For the text-containing cell, return its midpoint in [x, y] coordinate format. 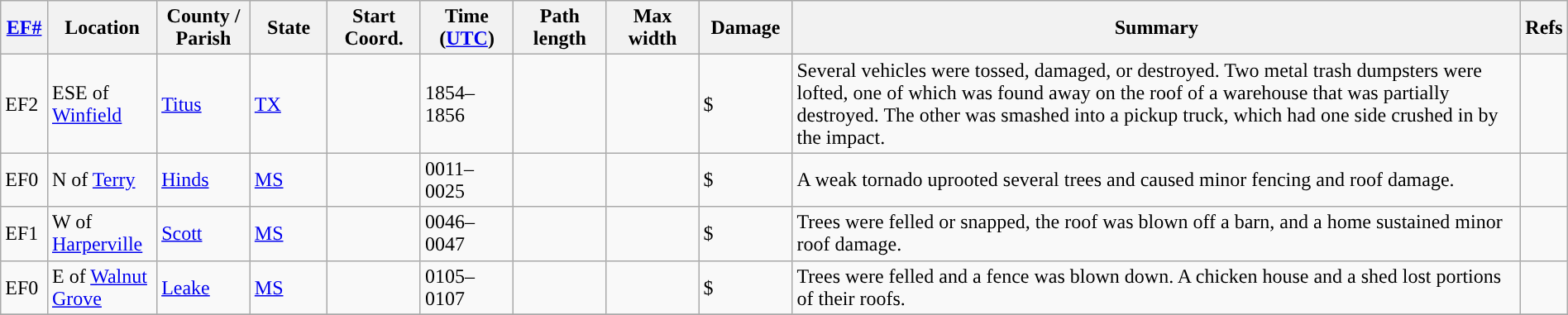
Trees were felled or snapped, the roof was blown off a barn, and a home sustained minor roof damage. [1156, 233]
Location [102, 28]
Trees were felled and a fence was blown down. A chicken house and a shed lost portions of their roofs. [1156, 288]
Summary [1156, 28]
Start Coord. [374, 28]
Scott [203, 233]
EF# [25, 28]
Titus [203, 104]
County / Parish [203, 28]
State [289, 28]
N of Terry [102, 180]
Refs [1545, 28]
EF1 [25, 233]
Leake [203, 288]
W of Harperville [102, 233]
Hinds [203, 180]
0046–0047 [466, 233]
A weak tornado uprooted several trees and caused minor fencing and roof damage. [1156, 180]
1854–1856 [466, 104]
ESE of Winfield [102, 104]
EF2 [25, 104]
Damage [746, 28]
E of Walnut Grove [102, 288]
0105–0107 [466, 288]
Path length [560, 28]
Max width [653, 28]
TX [289, 104]
0011–0025 [466, 180]
Time (UTC) [466, 28]
